Find where the given text appears and provide that cell's center as (X, Y) coordinate. 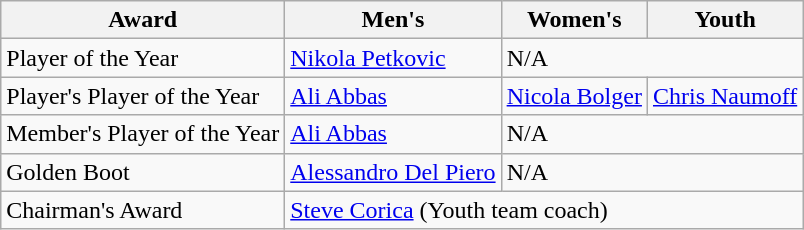
Nikola Petkovic (393, 58)
Youth (724, 20)
Chairman's Award (143, 210)
Golden Boot (143, 172)
Player of the Year (143, 58)
Women's (574, 20)
Steve Corica (Youth team coach) (544, 210)
Player's Player of the Year (143, 96)
Men's (393, 20)
Award (143, 20)
Nicola Bolger (574, 96)
Member's Player of the Year (143, 134)
Alessandro Del Piero (393, 172)
Chris Naumoff (724, 96)
